Locate the cell with the specified text and output its [X, Y] center coordinate. 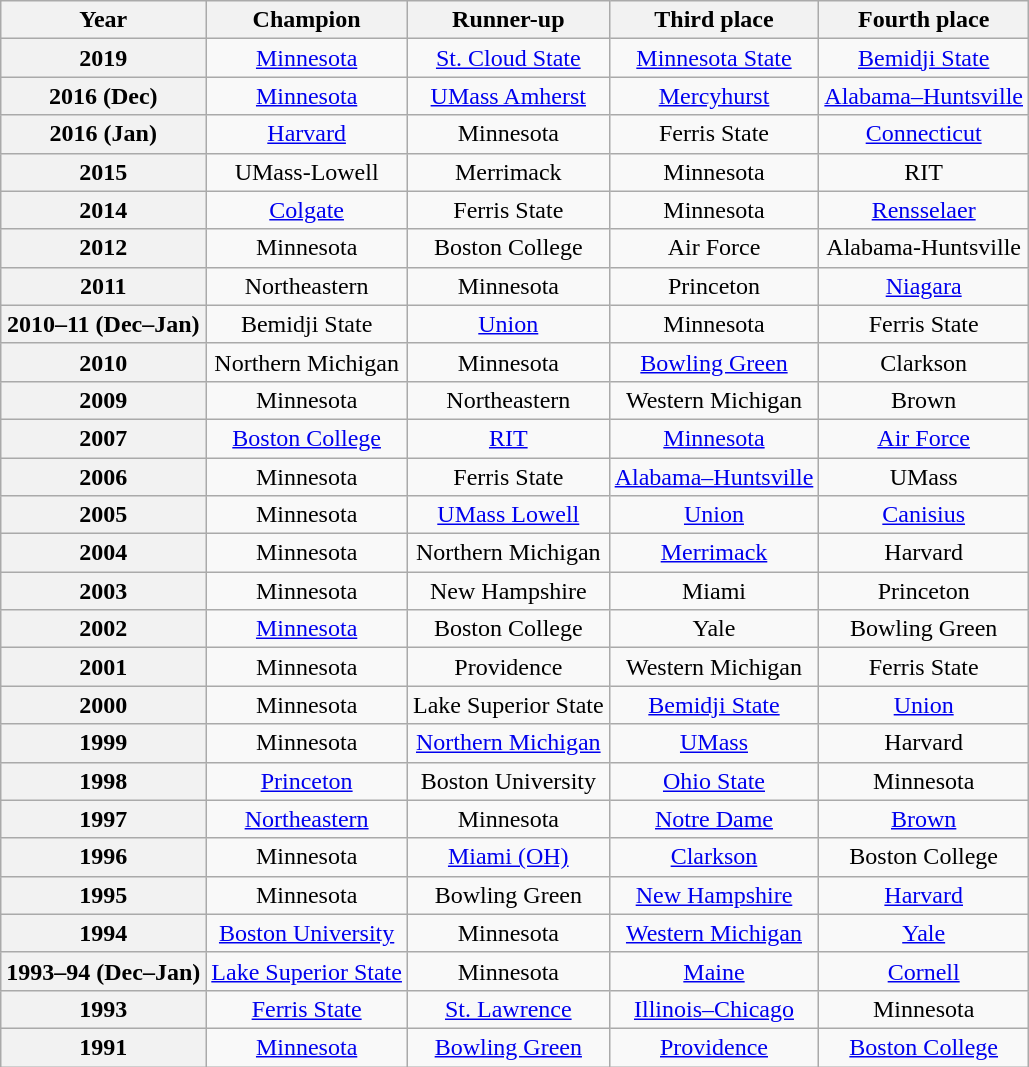
Alabama-Huntsville [924, 248]
Notre Dame [714, 819]
Connecticut [924, 134]
Minnesota State [714, 58]
St. Cloud State [508, 58]
1999 [104, 743]
Miami (OH) [508, 857]
2015 [104, 172]
1998 [104, 781]
Canisius [924, 515]
2003 [104, 591]
2016 (Jan) [104, 134]
Rensselaer [924, 210]
1997 [104, 819]
2019 [104, 58]
1993 [104, 1009]
1993–94 (Dec–Jan) [104, 971]
UMass Amherst [508, 96]
Ohio State [714, 781]
Year [104, 20]
2012 [104, 248]
2006 [104, 477]
2004 [104, 553]
2010 [104, 362]
2009 [104, 400]
Maine [714, 971]
2002 [104, 629]
Miami [714, 591]
Cornell [924, 971]
1996 [104, 857]
1995 [104, 895]
2010–11 (Dec–Jan) [104, 324]
Mercyhurst [714, 96]
Colgate [307, 210]
UMass-Lowell [307, 172]
Runner-up [508, 20]
1994 [104, 933]
Illinois–Chicago [714, 1009]
2011 [104, 286]
Niagara [924, 286]
Third place [714, 20]
St. Lawrence [508, 1009]
2007 [104, 438]
1991 [104, 1047]
2005 [104, 515]
2000 [104, 705]
Fourth place [924, 20]
2001 [104, 667]
2016 (Dec) [104, 96]
Champion [307, 20]
UMass Lowell [508, 515]
2014 [104, 210]
